Determine the (x, y) coordinate at the center of the cell enclosing the given text.  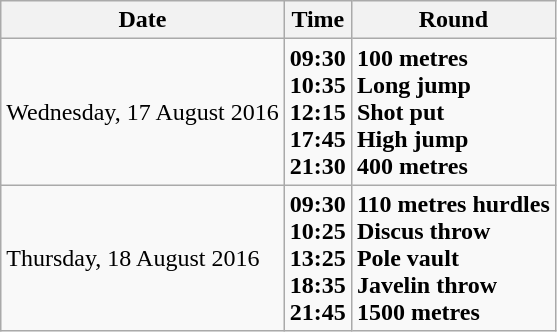
110 metres hurdlesDiscus throwPole vaultJavelin throw1500 metres (453, 258)
Time (318, 20)
09:3010:3512:1517:4521:30 (318, 112)
Date (143, 20)
Thursday, 18 August 2016 (143, 258)
09:3010:2513:2518:3521:45 (318, 258)
100 metresLong jumpShot putHigh jump400 metres (453, 112)
Wednesday, 17 August 2016 (143, 112)
Round (453, 20)
